Return (x, y) of the center of cell containing provided text 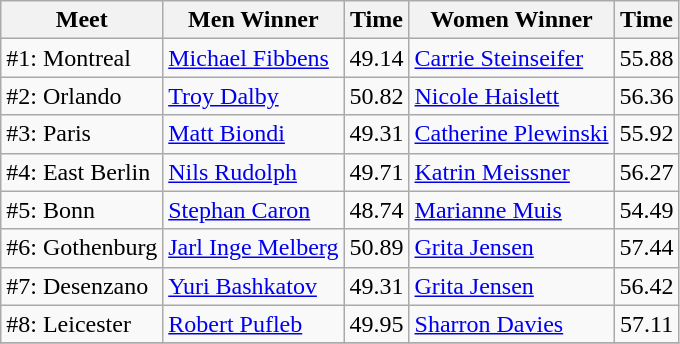
Nicole Haislett (512, 96)
Yuri Bashkatov (254, 286)
#3: Paris (82, 134)
Marianne Muis (512, 210)
54.49 (646, 210)
#1: Montreal (82, 58)
56.36 (646, 96)
56.27 (646, 172)
#6: Gothenburg (82, 248)
#5: Bonn (82, 210)
Stephan Caron (254, 210)
Nils Rudolph (254, 172)
55.92 (646, 134)
56.42 (646, 286)
49.14 (376, 58)
Matt Biondi (254, 134)
Jarl Inge Melberg (254, 248)
#8: Leicester (82, 324)
48.74 (376, 210)
49.95 (376, 324)
50.82 (376, 96)
Robert Pufleb (254, 324)
Troy Dalby (254, 96)
55.88 (646, 58)
Carrie Steinseifer (512, 58)
#4: East Berlin (82, 172)
Men Winner (254, 20)
Meet (82, 20)
Katrin Meissner (512, 172)
#7: Desenzano (82, 286)
57.11 (646, 324)
#2: Orlando (82, 96)
49.71 (376, 172)
Catherine Plewinski (512, 134)
Women Winner (512, 20)
Michael Fibbens (254, 58)
57.44 (646, 248)
Sharron Davies (512, 324)
50.89 (376, 248)
